For the text-containing cell, return its midpoint in [x, y] coordinate format. 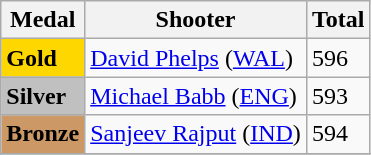
Medal [43, 20]
David Phelps (WAL) [196, 58]
Bronze [43, 134]
Silver [43, 96]
Total [338, 20]
Gold [43, 58]
596 [338, 58]
593 [338, 96]
Sanjeev Rajput (IND) [196, 134]
Shooter [196, 20]
Michael Babb (ENG) [196, 96]
594 [338, 134]
